Extract the [x, y] coordinate from the center of the cell holding the provided text.  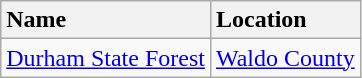
Name [106, 20]
Waldo County [285, 58]
Durham State Forest [106, 58]
Location [285, 20]
